Identify which cell holds the provided text, then report its [X, Y] central coordinate. 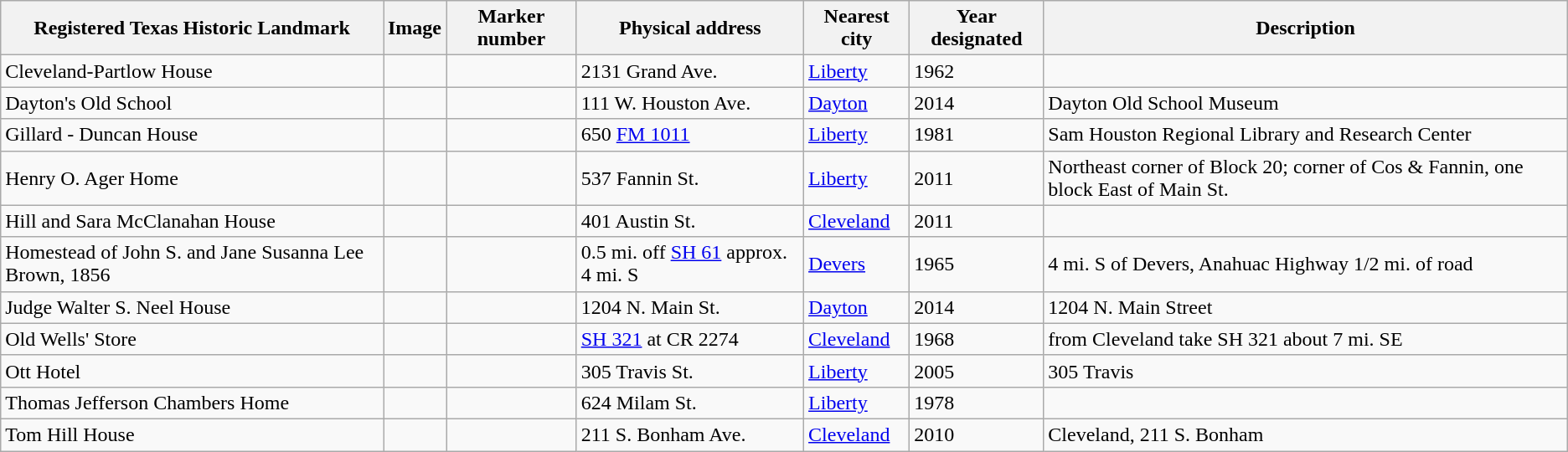
SH 321 at CR 2274 [690, 339]
Gillard - Duncan House [193, 135]
Old Wells' Store [193, 339]
Cleveland, 211 S. Bonham [1305, 434]
401 Austin St. [690, 221]
2010 [977, 434]
Description [1305, 28]
1962 [977, 71]
1204 N. Main Street [1305, 307]
Judge Walter S. Neel House [193, 307]
624 Milam St. [690, 403]
Homestead of John S. and Jane Susanna Lee Brown, 1856 [193, 265]
Cleveland-Partlow House [193, 71]
from Cleveland take SH 321 about 7 mi. SE [1305, 339]
Tom Hill House [193, 434]
1981 [977, 135]
211 S. Bonham Ave. [690, 434]
Ott Hotel [193, 371]
111 W. Houston Ave. [690, 103]
650 FM 1011 [690, 135]
Image [415, 28]
Marker number [512, 28]
Sam Houston Regional Library and Research Center [1305, 135]
Northeast corner of Block 20; corner of Cos & Fannin, one block East of Main St. [1305, 177]
305 Travis [1305, 371]
Year designated [977, 28]
0.5 mi. off SH 61 approx. 4 mi. S [690, 265]
Henry O. Ager Home [193, 177]
1965 [977, 265]
Nearest city [857, 28]
305 Travis St. [690, 371]
537 Fannin St. [690, 177]
Physical address [690, 28]
Dayton Old School Museum [1305, 103]
Devers [857, 265]
Dayton's Old School [193, 103]
Hill and Sara McClanahan House [193, 221]
1204 N. Main St. [690, 307]
4 mi. S of Devers, Anahuac Highway 1/2 mi. of road [1305, 265]
Registered Texas Historic Landmark [193, 28]
1978 [977, 403]
2131 Grand Ave. [690, 71]
Thomas Jefferson Chambers Home [193, 403]
1968 [977, 339]
2005 [977, 371]
